Return [X, Y] of the center of cell containing provided text 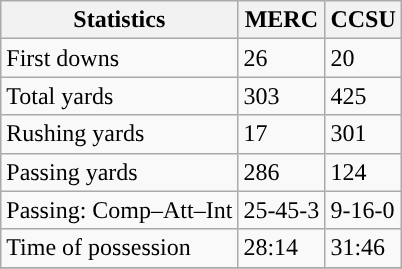
25-45-3 [282, 210]
303 [282, 96]
20 [363, 58]
301 [363, 134]
Passing: Comp–Att–Int [120, 210]
Passing yards [120, 172]
First downs [120, 58]
26 [282, 58]
28:14 [282, 248]
Rushing yards [120, 134]
17 [282, 134]
Time of possession [120, 248]
Statistics [120, 20]
286 [282, 172]
9-16-0 [363, 210]
MERC [282, 20]
124 [363, 172]
Total yards [120, 96]
31:46 [363, 248]
CCSU [363, 20]
425 [363, 96]
